Provide the [X, Y] coordinate of the cell's center where the given text is located.  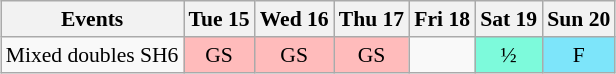
Events [92, 19]
F [578, 54]
Sun 20 [578, 19]
Mixed doubles SH6 [92, 54]
Fri 18 [442, 19]
Wed 16 [294, 19]
Tue 15 [220, 19]
½ [508, 54]
Sat 19 [508, 19]
Thu 17 [372, 19]
